Output the [x, y] coordinate of the center of the cell containing the given text.  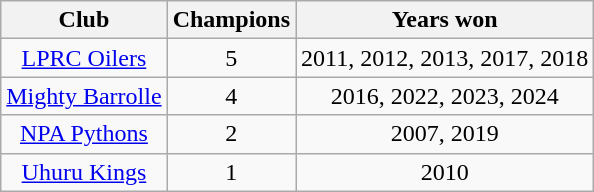
5 [231, 58]
Champions [231, 20]
NPA Pythons [84, 134]
1 [231, 172]
LPRC Oilers [84, 58]
2007, 2019 [445, 134]
Mighty Barrolle [84, 96]
Uhuru Kings [84, 172]
Years won [445, 20]
2010 [445, 172]
2 [231, 134]
2011, 2012, 2013, 2017, 2018 [445, 58]
2016, 2022, 2023, 2024 [445, 96]
Club [84, 20]
4 [231, 96]
